Pinpoint the cell where the given text exists, returning its (x, y) midpoint coordinate. 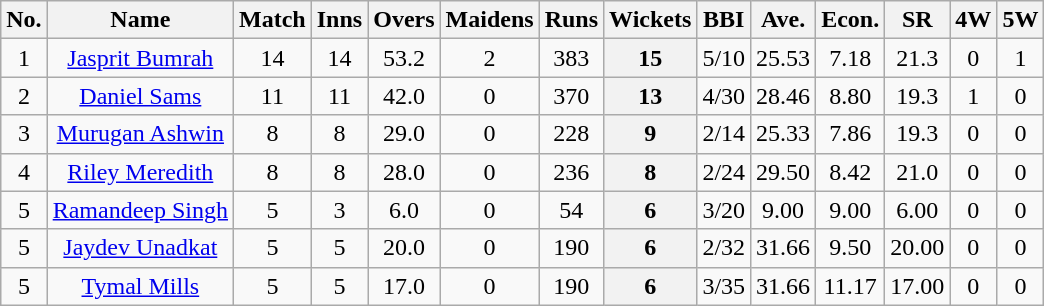
6.00 (918, 210)
Riley Meredith (140, 172)
29.50 (784, 172)
Overs (404, 20)
4/30 (724, 96)
SR (918, 20)
Econ. (850, 20)
25.33 (784, 134)
383 (571, 58)
28.0 (404, 172)
42.0 (404, 96)
54 (571, 210)
2/32 (724, 248)
7.18 (850, 58)
Match (273, 20)
20.00 (918, 248)
6.0 (404, 210)
236 (571, 172)
21.3 (918, 58)
Daniel Sams (140, 96)
17.00 (918, 286)
28.46 (784, 96)
Inns (339, 20)
Ramandeep Singh (140, 210)
Runs (571, 20)
53.2 (404, 58)
25.53 (784, 58)
29.0 (404, 134)
Maidens (490, 20)
8.80 (850, 96)
20.0 (404, 248)
4W (974, 20)
15 (650, 58)
Murugan Ashwin (140, 134)
8.42 (850, 172)
228 (571, 134)
11.17 (850, 286)
7.86 (850, 134)
Tymal Mills (140, 286)
BBI (724, 20)
9.50 (850, 248)
370 (571, 96)
2/24 (724, 172)
9 (650, 134)
3/35 (724, 286)
Wickets (650, 20)
13 (650, 96)
5/10 (724, 58)
5W (1020, 20)
17.0 (404, 286)
3/20 (724, 210)
Jaydev Unadkat (140, 248)
21.0 (918, 172)
Name (140, 20)
No. (24, 20)
4 (24, 172)
Ave. (784, 20)
Jasprit Bumrah (140, 58)
2/14 (724, 134)
